Scan for the cell matching the given text and deliver its [x, y] coordinate at center. 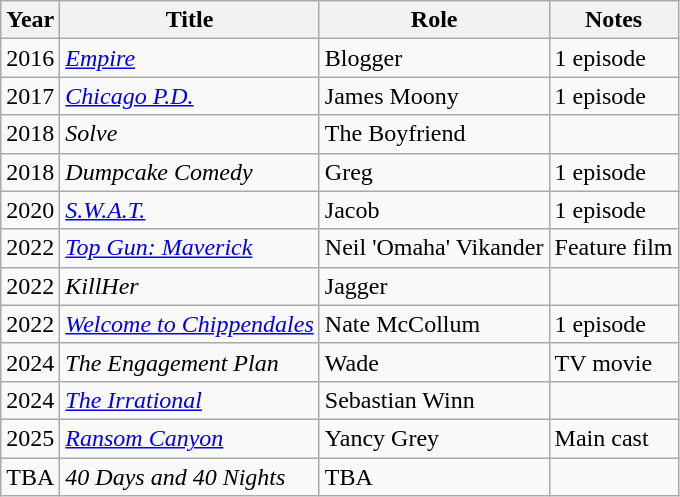
Blogger [434, 58]
Feature film [614, 248]
2017 [30, 96]
Ransom Canyon [190, 438]
Sebastian Winn [434, 400]
The Irrational [190, 400]
Jagger [434, 286]
Title [190, 20]
40 Days and 40 Nights [190, 477]
The Boyfriend [434, 134]
Notes [614, 20]
TV movie [614, 362]
Role [434, 20]
Welcome to Chippendales [190, 324]
Wade [434, 362]
Year [30, 20]
Neil 'Omaha' Vikander [434, 248]
S.W.A.T. [190, 210]
Chicago P.D. [190, 96]
Dumpcake Comedy [190, 172]
2020 [30, 210]
Greg [434, 172]
Yancy Grey [434, 438]
Top Gun: Maverick [190, 248]
Solve [190, 134]
The Engagement Plan [190, 362]
Jacob [434, 210]
2016 [30, 58]
Main cast [614, 438]
James Moony [434, 96]
2025 [30, 438]
Nate McCollum [434, 324]
Empire [190, 58]
KillHer [190, 286]
